Return the [X, Y] coordinate for the center point of the cell that contains the specified text.  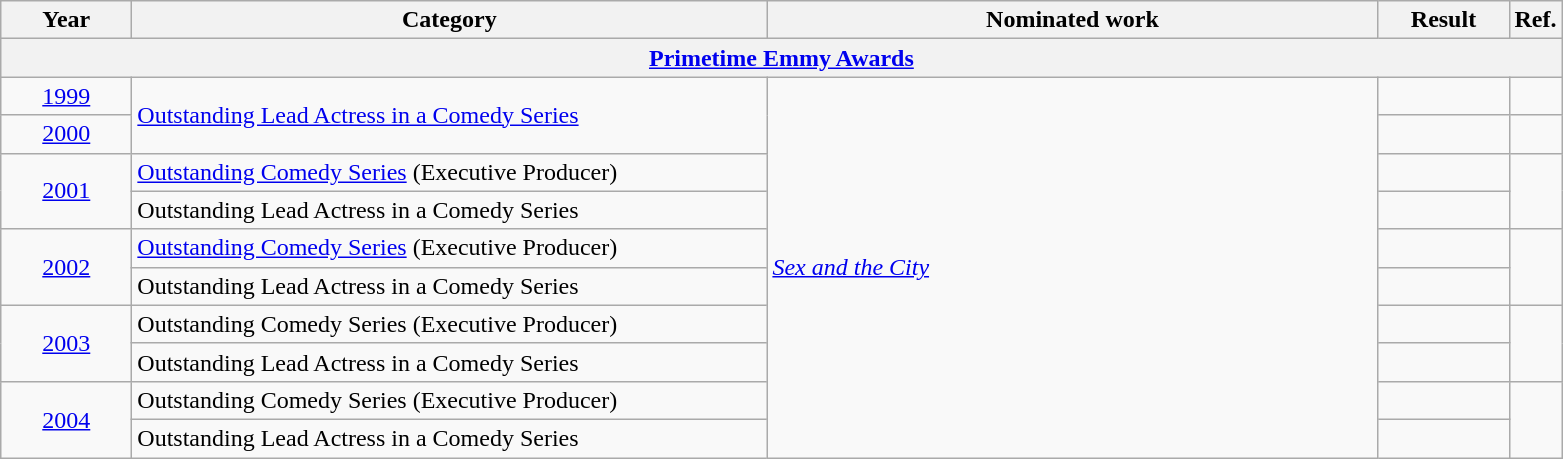
Nominated work [1072, 20]
1999 [66, 96]
Category [450, 20]
Sex and the City [1072, 268]
2003 [66, 343]
2001 [66, 191]
2004 [66, 419]
Result [1444, 20]
Year [66, 20]
Primetime Emmy Awards [782, 58]
2002 [66, 267]
2000 [66, 134]
Ref. [1536, 20]
